Return (x, y) of the center of cell containing provided text 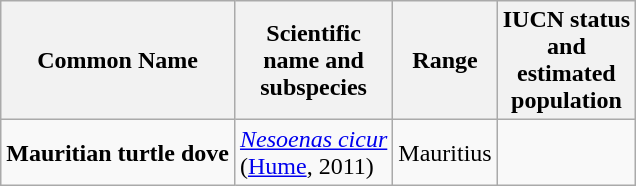
Nesoenas cicur (Hume, 2011) (313, 152)
Scientific name and subspecies (313, 60)
Mauritian turtle dove (118, 152)
Common Name (118, 60)
Range (445, 60)
IUCN status and estimated population (566, 60)
Mauritius (445, 152)
